Find where the given text appears and provide that cell's center as [X, Y] coordinate. 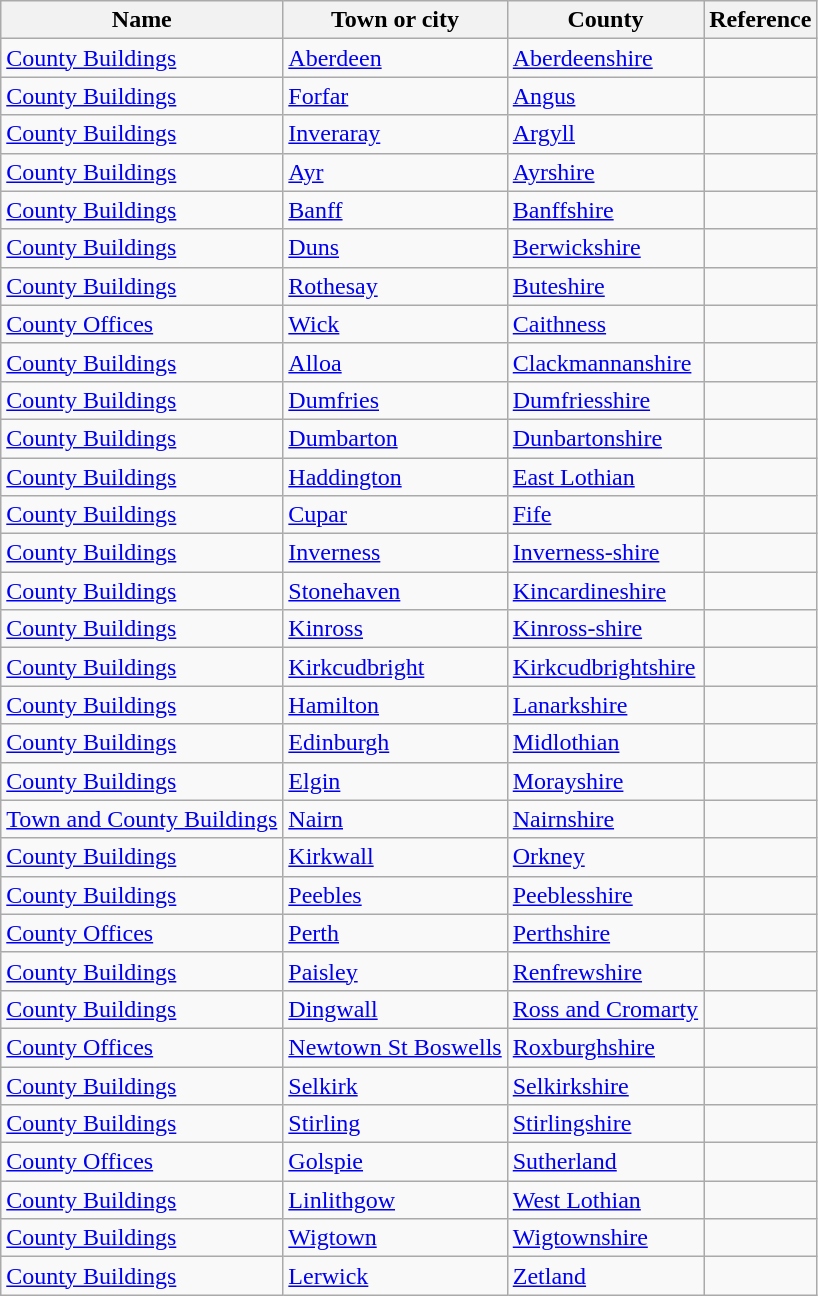
Cupar [395, 515]
Roxburghshire [605, 1047]
Angus [605, 96]
Midlothian [605, 743]
Ayrshire [605, 172]
Kinross-shire [605, 629]
West Lothian [605, 1200]
Perth [395, 933]
Perthshire [605, 933]
Dumfriesshire [605, 400]
Name [142, 20]
Kinross [395, 629]
Paisley [395, 971]
Peeblesshire [605, 895]
Alloa [395, 362]
Fife [605, 515]
Inverness [395, 553]
Orkney [605, 857]
Wigtownshire [605, 1238]
County [605, 20]
Kirkcudbright [395, 667]
Wick [395, 324]
Clackmannanshire [605, 362]
Nairn [395, 819]
Berwickshire [605, 248]
Ayr [395, 172]
Linlithgow [395, 1200]
Golspie [395, 1162]
Kirkcudbrightshire [605, 667]
Hamilton [395, 705]
Lerwick [395, 1276]
Ross and Cromarty [605, 1009]
East Lothian [605, 477]
Morayshire [605, 781]
Aberdeenshire [605, 58]
Dumbarton [395, 438]
Stonehaven [395, 591]
Dingwall [395, 1009]
Stirlingshire [605, 1124]
Reference [760, 20]
Banff [395, 210]
Kirkwall [395, 857]
Forfar [395, 96]
Town and County Buildings [142, 819]
Caithness [605, 324]
Aberdeen [395, 58]
Zetland [605, 1276]
Banffshire [605, 210]
Rothesay [395, 286]
Newtown St Boswells [395, 1047]
Peebles [395, 895]
Town or city [395, 20]
Selkirkshire [605, 1085]
Inveraray [395, 134]
Sutherland [605, 1162]
Edinburgh [395, 743]
Lanarkshire [605, 705]
Duns [395, 248]
Kincardineshire [605, 591]
Dumfries [395, 400]
Haddington [395, 477]
Dunbartonshire [605, 438]
Selkirk [395, 1085]
Stirling [395, 1124]
Wigtown [395, 1238]
Argyll [605, 134]
Inverness-shire [605, 553]
Elgin [395, 781]
Nairnshire [605, 819]
Renfrewshire [605, 971]
Buteshire [605, 286]
